Pinpoint the cell where the given text exists, returning its (X, Y) midpoint coordinate. 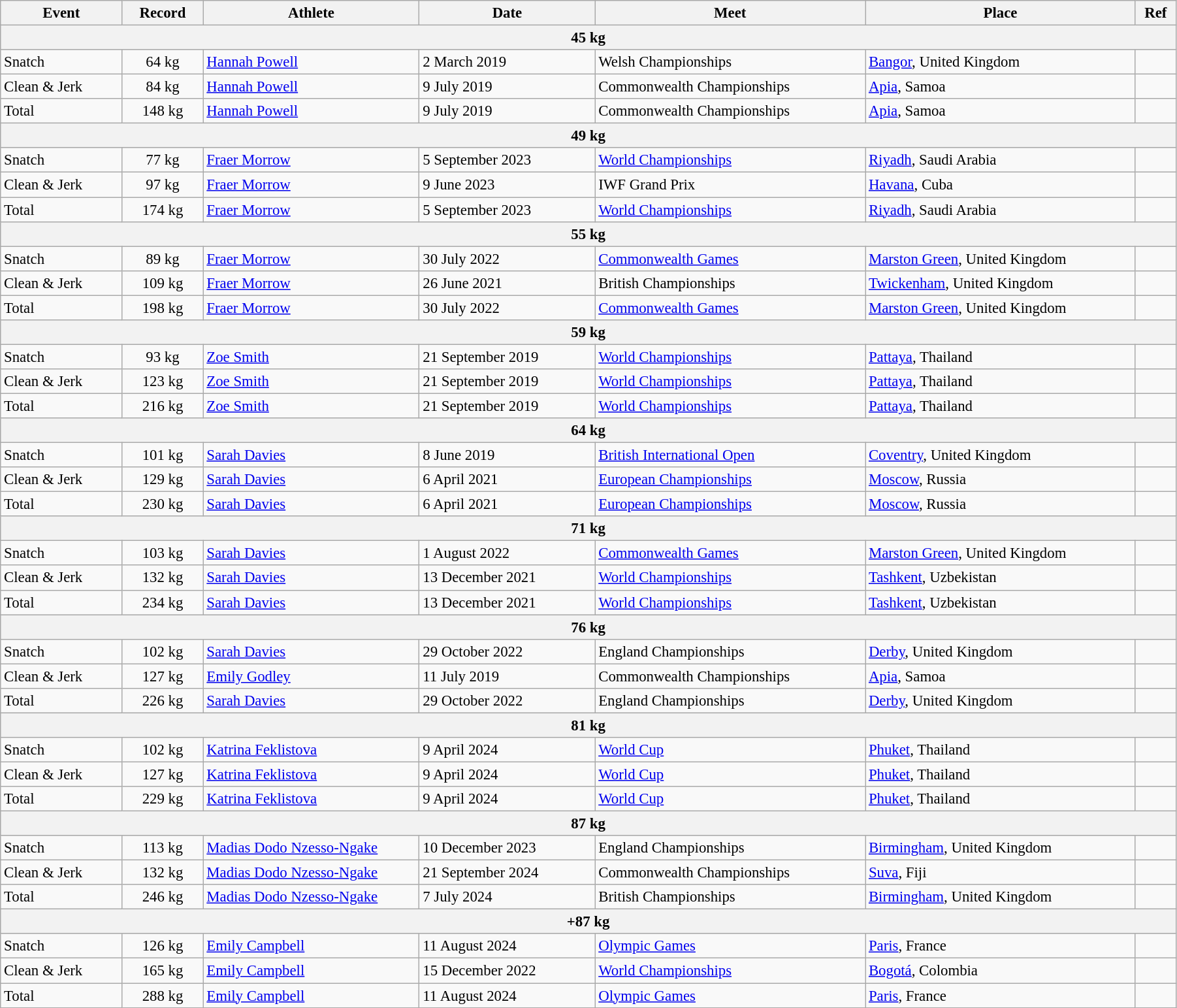
84 kg (163, 87)
21 September 2024 (507, 873)
45 kg (588, 38)
288 kg (163, 996)
Date (507, 13)
49 kg (588, 136)
89 kg (163, 259)
26 June 2021 (507, 283)
71 kg (588, 528)
101 kg (163, 455)
59 kg (588, 333)
129 kg (163, 480)
7 July 2024 (507, 897)
246 kg (163, 897)
216 kg (163, 406)
93 kg (163, 357)
Coventry, United Kingdom (1001, 455)
97 kg (163, 185)
234 kg (163, 602)
Record (163, 13)
Place (1001, 13)
148 kg (163, 111)
British International Open (730, 455)
113 kg (163, 848)
Emily Godley (311, 676)
1 August 2022 (507, 553)
230 kg (163, 504)
10 December 2023 (507, 848)
2 March 2019 (507, 62)
IWF Grand Prix (730, 185)
9 June 2023 (507, 185)
11 July 2019 (507, 676)
103 kg (163, 553)
87 kg (588, 824)
198 kg (163, 308)
123 kg (163, 382)
226 kg (163, 701)
76 kg (588, 627)
81 kg (588, 725)
77 kg (163, 160)
Athlete (311, 13)
Ref (1155, 13)
229 kg (163, 799)
109 kg (163, 283)
Welsh Championships (730, 62)
Event (61, 13)
126 kg (163, 947)
Meet (730, 13)
Havana, Cuba (1001, 185)
Bangor, United Kingdom (1001, 62)
174 kg (163, 210)
Bogotá, Colombia (1001, 971)
Suva, Fiji (1001, 873)
55 kg (588, 234)
165 kg (163, 971)
Twickenham, United Kingdom (1001, 283)
8 June 2019 (507, 455)
15 December 2022 (507, 971)
+87 kg (588, 922)
